Locate the cell with the specified text and output its [X, Y] center coordinate. 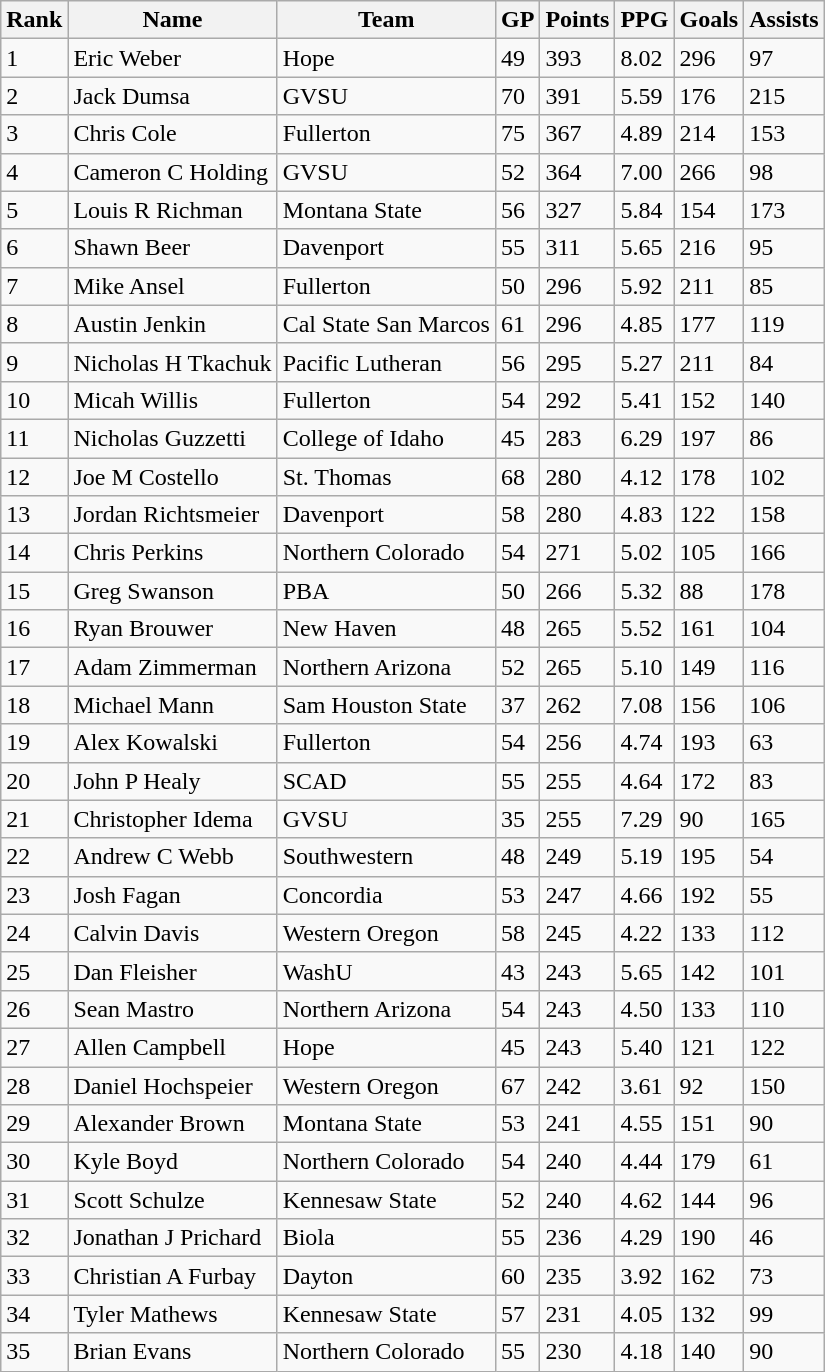
34 [34, 1314]
Points [578, 20]
Dan Fleisher [172, 971]
8.02 [644, 58]
249 [578, 857]
19 [34, 743]
7.00 [644, 172]
Adam Zimmerman [172, 667]
Daniel Hochspeier [172, 1085]
Micah Willis [172, 400]
Chris Cole [172, 134]
102 [784, 477]
292 [578, 400]
Rank [34, 20]
6.29 [644, 438]
7.08 [644, 705]
Christian A Furbay [172, 1276]
22 [34, 857]
5.02 [644, 553]
9 [34, 362]
4.12 [644, 477]
97 [784, 58]
177 [709, 324]
Kyle Boyd [172, 1162]
Concordia [386, 895]
26 [34, 1009]
4.89 [644, 134]
4.55 [644, 1124]
Assists [784, 20]
12 [34, 477]
101 [784, 971]
3 [34, 134]
Calvin Davis [172, 933]
Greg Swanson [172, 591]
4.74 [644, 743]
393 [578, 58]
Scott Schulze [172, 1200]
152 [709, 400]
18 [34, 705]
63 [784, 743]
John P Healy [172, 781]
150 [784, 1085]
5.32 [644, 591]
20 [34, 781]
Cal State San Marcos [386, 324]
43 [517, 971]
73 [784, 1276]
4 [34, 172]
105 [709, 553]
367 [578, 134]
85 [784, 286]
96 [784, 1200]
283 [578, 438]
3.92 [644, 1276]
5 [34, 210]
311 [578, 248]
Cameron C Holding [172, 172]
New Haven [386, 629]
75 [517, 134]
15 [34, 591]
Team [386, 20]
Jordan Richtsmeier [172, 515]
95 [784, 248]
Austin Jenkin [172, 324]
Sam Houston State [386, 705]
230 [578, 1352]
14 [34, 553]
WashU [386, 971]
4.05 [644, 1314]
Sean Mastro [172, 1009]
GP [517, 20]
235 [578, 1276]
Michael Mann [172, 705]
5.19 [644, 857]
70 [517, 96]
46 [784, 1238]
3.61 [644, 1085]
11 [34, 438]
197 [709, 438]
7 [34, 286]
172 [709, 781]
165 [784, 819]
57 [517, 1314]
162 [709, 1276]
10 [34, 400]
121 [709, 1047]
13 [34, 515]
195 [709, 857]
Eric Weber [172, 58]
Christopher Idema [172, 819]
Jonathan J Prichard [172, 1238]
215 [784, 96]
153 [784, 134]
28 [34, 1085]
49 [517, 58]
295 [578, 362]
154 [709, 210]
179 [709, 1162]
16 [34, 629]
4.29 [644, 1238]
106 [784, 705]
Nicholas H Tkachuk [172, 362]
68 [517, 477]
4.62 [644, 1200]
4.18 [644, 1352]
37 [517, 705]
166 [784, 553]
192 [709, 895]
Pacific Lutheran [386, 362]
110 [784, 1009]
5.92 [644, 286]
Chris Perkins [172, 553]
St. Thomas [386, 477]
Dayton [386, 1276]
1 [34, 58]
214 [709, 134]
4.22 [644, 933]
25 [34, 971]
Shawn Beer [172, 248]
176 [709, 96]
Southwestern [386, 857]
SCAD [386, 781]
327 [578, 210]
4.85 [644, 324]
31 [34, 1200]
149 [709, 667]
364 [578, 172]
Alex Kowalski [172, 743]
5.84 [644, 210]
4.50 [644, 1009]
24 [34, 933]
2 [34, 96]
33 [34, 1276]
23 [34, 895]
216 [709, 248]
104 [784, 629]
Alexander Brown [172, 1124]
132 [709, 1314]
21 [34, 819]
5.52 [644, 629]
4.83 [644, 515]
271 [578, 553]
247 [578, 895]
6 [34, 248]
88 [709, 591]
PBA [386, 591]
Mike Ansel [172, 286]
Goals [709, 20]
Brian Evans [172, 1352]
29 [34, 1124]
PPG [644, 20]
391 [578, 96]
256 [578, 743]
241 [578, 1124]
144 [709, 1200]
Allen Campbell [172, 1047]
112 [784, 933]
156 [709, 705]
262 [578, 705]
7.29 [644, 819]
158 [784, 515]
99 [784, 1314]
151 [709, 1124]
242 [578, 1085]
161 [709, 629]
College of Idaho [386, 438]
5.40 [644, 1047]
86 [784, 438]
Josh Fagan [172, 895]
5.41 [644, 400]
Jack Dumsa [172, 96]
4.66 [644, 895]
173 [784, 210]
Biola [386, 1238]
5.27 [644, 362]
190 [709, 1238]
60 [517, 1276]
Louis R Richman [172, 210]
Joe M Costello [172, 477]
5.10 [644, 667]
Ryan Brouwer [172, 629]
30 [34, 1162]
27 [34, 1047]
245 [578, 933]
92 [709, 1085]
84 [784, 362]
Tyler Mathews [172, 1314]
67 [517, 1085]
Andrew C Webb [172, 857]
119 [784, 324]
17 [34, 667]
142 [709, 971]
4.44 [644, 1162]
116 [784, 667]
Nicholas Guzzetti [172, 438]
8 [34, 324]
5.59 [644, 96]
32 [34, 1238]
236 [578, 1238]
231 [578, 1314]
4.64 [644, 781]
83 [784, 781]
193 [709, 743]
98 [784, 172]
Name [172, 20]
